Determine the (X, Y) coordinate at the center of the cell enclosing the given text.  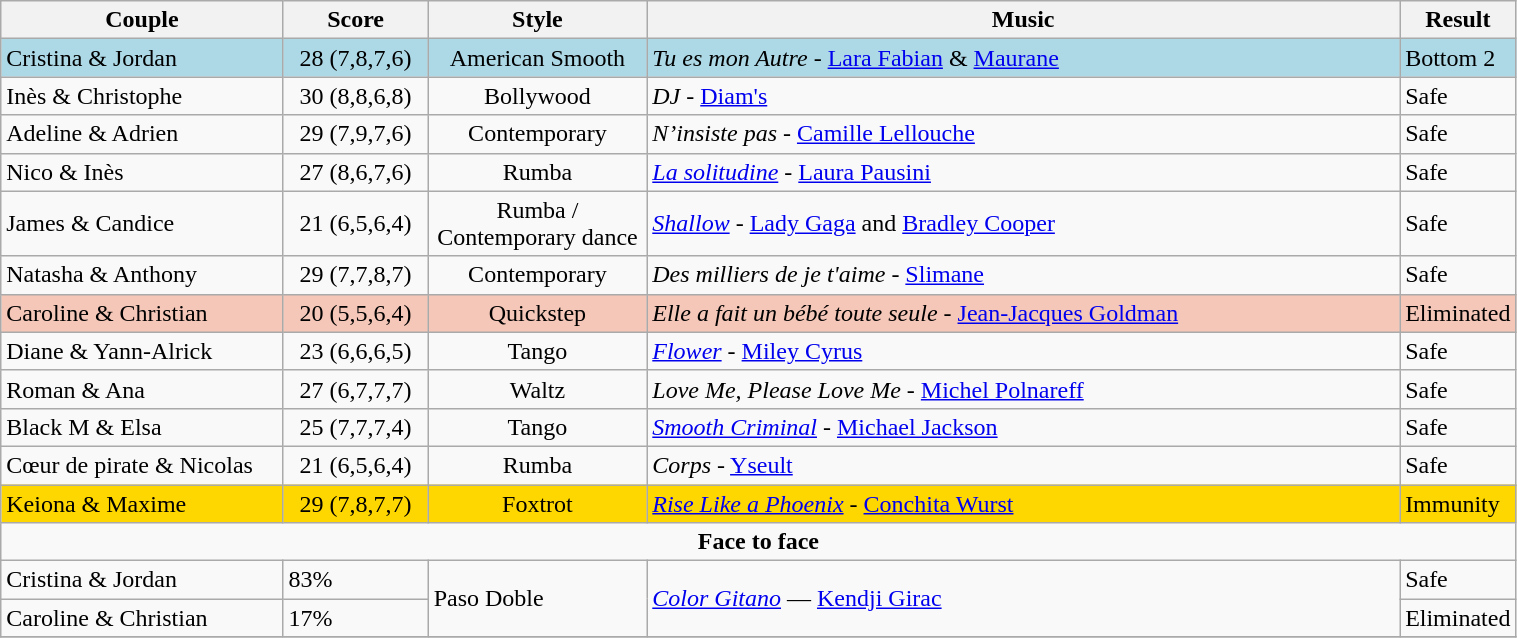
Foxtrot (538, 503)
Bottom 2 (1458, 58)
Love Me, Please Love Me - Michel Polnareff (1024, 389)
Nico & Inès (142, 172)
Quickstep (538, 313)
Adeline & Adrien (142, 134)
Des milliers de je t'aime - Slimane (1024, 275)
25 (7,7,7,4) (356, 427)
James & Candice (142, 224)
DJ - Diam's (1024, 96)
27 (6,7,7,7) (356, 389)
30 (8,8,6,8) (356, 96)
Diane & Yann-Alrick (142, 351)
American Smooth (538, 58)
Shallow - Lady Gaga and Bradley Cooper (1024, 224)
Smooth Criminal - Michael Jackson (1024, 427)
Color Gitano — Kendji Girac (1024, 599)
Bollywood (538, 96)
Score (356, 20)
Paso Doble (538, 599)
Result (1458, 20)
Flower - Miley Cyrus (1024, 351)
La solitudine - Laura Pausini (1024, 172)
29 (7,9,7,6) (356, 134)
83% (356, 580)
28 (7,8,7,6) (356, 58)
Tu es mon Autre - Lara Fabian & Maurane (1024, 58)
Elle a fait un bébé toute seule - Jean-Jacques Goldman (1024, 313)
27 (8,6,7,6) (356, 172)
Black M & Elsa (142, 427)
20 (5,5,6,4) (356, 313)
N’insiste pas - Camille Lellouche (1024, 134)
23 (6,6,6,5) (356, 351)
Immunity (1458, 503)
Style (538, 20)
Waltz (538, 389)
Roman & Ana (142, 389)
Inès & Christophe (142, 96)
Face to face (758, 542)
Music (1024, 20)
17% (356, 618)
Rise Like a Phoenix - Conchita Wurst (1024, 503)
Natasha & Anthony (142, 275)
Keiona & Maxime (142, 503)
Couple (142, 20)
Rumba / Contemporary dance (538, 224)
29 (7,8,7,7) (356, 503)
29 (7,7,8,7) (356, 275)
Cœur de pirate & Nicolas (142, 465)
Corps - Yseult (1024, 465)
